Search for the cell housing the specified text and yield its [x, y] center coordinate. 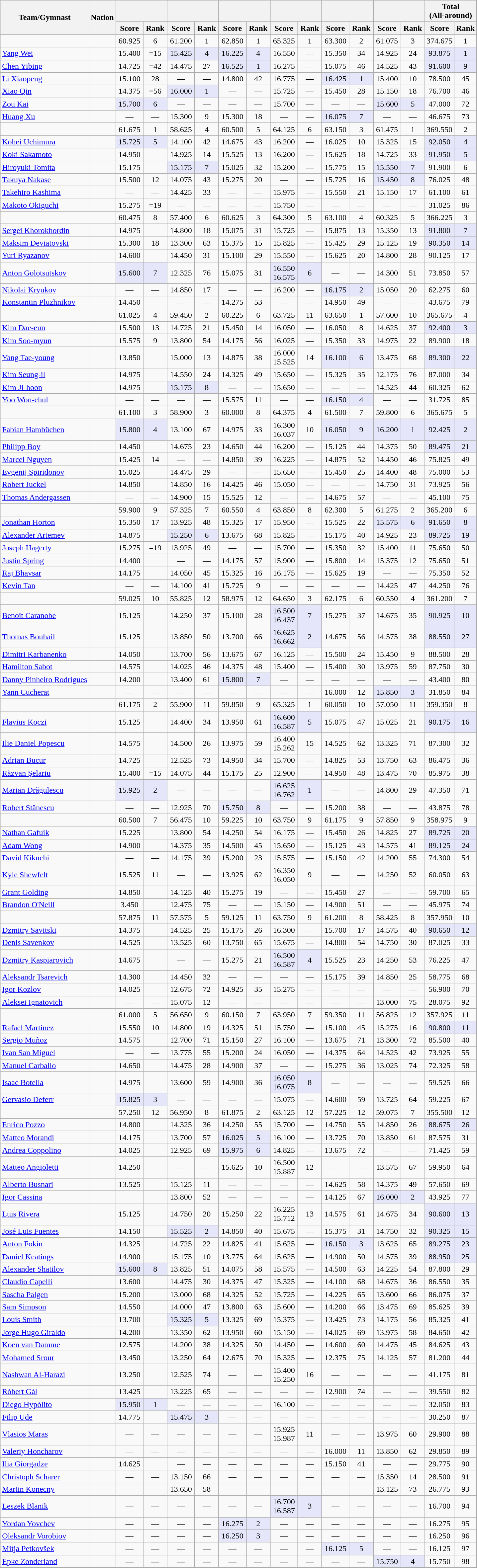
Diego Hypólito [45, 1404]
59.025 [130, 598]
Alexander Shatilov [45, 1269]
28.075 [440, 1002]
Yang Tae-young [45, 357]
56.950 [181, 1112]
Kim Soo-myun [45, 340]
91 [466, 1476]
Dimitri Karbanenko [45, 654]
61.875 [233, 1112]
16.30016.037 [284, 430]
80 [466, 679]
61.675 [130, 129]
Nikolai Kryukov [45, 290]
Chen Yibing [45, 66]
Claudio Capelli [45, 1282]
58.425 [387, 917]
60.225 [233, 315]
59.700 [440, 892]
Li Xiaopeng [45, 79]
16.700 [440, 1506]
Benoît Caranobe [45, 615]
89.475 [440, 447]
Thomas Bouhail [45, 637]
15.925 [130, 790]
14.775 [130, 1417]
359.350 [440, 705]
76.025 [440, 180]
Thomas Andergassen [45, 497]
357.925 [440, 1015]
Mohamed Srour [45, 1358]
Konstantin Pluzhnikov [45, 302]
Sam Simpson [45, 1307]
15.850 [387, 692]
12.700 [181, 1040]
Dzmitry Savitski [45, 930]
12.575 [130, 1345]
88.675 [440, 1125]
76.225 [440, 960]
Robert Stănescu [45, 807]
56.900 [440, 989]
13.025 [387, 1065]
43.875 [440, 807]
87.750 [440, 667]
91.650 [440, 522]
Ilia Giorgadze [45, 1464]
16.70016.587 [284, 1506]
16.525 [233, 66]
63.125 [284, 1112]
92.425 [440, 430]
63.100 [335, 218]
Robert Juckel [45, 485]
16.55016.575 [284, 273]
Igor Cassina [45, 1197]
Kevin Tan [45, 586]
84.625 [440, 1345]
Andrea Coppolino [45, 1150]
Kim Ji-hoon [45, 387]
55.825 [181, 598]
43.925 [440, 1197]
59.350 [335, 1015]
59.125 [233, 917]
31.850 [440, 692]
Yang Wei [45, 53]
14.000 [181, 1307]
15.475 [181, 1417]
Hiroyuki Tomita [45, 167]
86.475 [440, 760]
Denis Savenkov [45, 943]
14.150 [130, 1231]
29.850 [440, 1451]
Total(All-around) [451, 11]
15.875 [335, 230]
Jonathan Horton [45, 522]
Kim Seung-il [45, 374]
57.850 [387, 820]
57.325 [181, 510]
Filip Ude [45, 1417]
63.150 [335, 129]
61.500 [335, 413]
90.175 [440, 722]
Team/Gymnast [45, 17]
Răzvan Șelariu [45, 773]
90.600 [440, 1214]
59.450 [181, 315]
81 [466, 1375]
16.60016.587 [284, 722]
87 [466, 1417]
Matteo Morandi [45, 1137]
87.000 [440, 374]
15.900 [284, 560]
46.675 [440, 117]
75.825 [440, 459]
Oleksandr Vorobiov [45, 1536]
13.125 [387, 1489]
13.400 [181, 679]
28.500 [440, 1476]
63.650 [335, 315]
76.700 [440, 91]
87.800 [440, 1269]
Takehiro Kashima [45, 193]
16.22515.712 [284, 1214]
Rafael Martínez [45, 1027]
Aleksandr Tsarevich [45, 977]
58.775 [440, 977]
90.800 [440, 1027]
90.325 [440, 1231]
=42 [155, 66]
71.425 [440, 1150]
Hamilton Sabot [45, 667]
58.900 [181, 413]
Kōhei Uchimura [45, 142]
56.475 [181, 820]
61.475 [387, 129]
13.650 [181, 1489]
88 [466, 1434]
Anton Fokin [45, 1244]
57.875 [130, 917]
12.175 [387, 374]
89.900 [440, 340]
Nathan Gafuik [45, 832]
Adam Wong [45, 845]
Ivan San Miguel [45, 1053]
47.350 [440, 790]
88.950 [440, 1256]
Kim Dae-eun [45, 328]
Mitja Petkovšek [45, 1549]
63.850 [284, 510]
43.400 [440, 679]
Xiao Qin [45, 91]
92.050 [440, 142]
Christoph Scharer [45, 1476]
58.625 [181, 129]
16.00015.525 [284, 357]
59.850 [233, 705]
95 [466, 1523]
16.550 [284, 53]
Yoo Won-chul [45, 400]
15.775 [335, 167]
32.050 [440, 1404]
59.800 [387, 413]
75.000 [440, 472]
59.075 [387, 1112]
José Luis Fuentes [45, 1231]
Fabian Hambüchen [45, 430]
59.950 [440, 1167]
365.200 [440, 510]
91.950 [440, 154]
Yordan Yovchev [45, 1523]
58.975 [233, 598]
61.075 [387, 41]
98 [466, 1561]
16.05016.075 [284, 1083]
Igor Kozlov [45, 989]
93 [466, 1489]
45.100 [440, 497]
72.325 [440, 1065]
88.550 [440, 637]
Enrico Pozzo [45, 1125]
=56 [155, 91]
86 [466, 205]
15.225 [130, 832]
Flavius Koczi [45, 722]
60.475 [130, 218]
91.900 [440, 167]
57.050 [387, 705]
Adrian Bucur [45, 760]
Isaac Botella [45, 1083]
91.600 [440, 66]
56.825 [387, 1015]
92 [466, 1002]
Sascha Palgen [45, 1294]
Philipp Boy [45, 447]
89.125 [440, 845]
78.500 [440, 79]
Manuel Carballo [45, 1065]
78 [466, 807]
Valeriy Honcharov [45, 1451]
29.900 [440, 1434]
31.025 [440, 205]
374.675 [440, 41]
61.000 [130, 1015]
84 [466, 692]
26.775 [440, 1489]
13.100 [181, 430]
43.675 [440, 302]
57.650 [440, 1184]
12.325 [181, 273]
57.250 [130, 1112]
Makoto Okiguchi [45, 205]
44.250 [440, 586]
Marcel Nguyen [45, 459]
David Kikuchi [45, 858]
47.000 [440, 104]
57.400 [181, 218]
96 [466, 1536]
Sergio Muñoz [45, 1040]
86.075 [440, 1294]
Matteo Angioletti [45, 1167]
16.62516.662 [284, 637]
16.075 [335, 117]
90.925 [440, 615]
62.275 [440, 290]
61.275 [387, 510]
90 [466, 1464]
85.975 [440, 773]
358.975 [440, 820]
93.875 [440, 53]
13.225 [181, 1392]
Leszek Blanik [45, 1506]
16.35016.050 [284, 875]
Brandon O'Neill [45, 905]
57.225 [335, 1112]
62.850 [233, 41]
82 [466, 1392]
92.400 [440, 328]
357.950 [440, 917]
15.92515.987 [284, 1434]
60.925 [130, 41]
15.000 [181, 357]
Yuri Ryazanov [45, 256]
57.600 [387, 315]
16.62516.762 [284, 790]
16.50016.437 [284, 615]
Maksim Deviatovski [45, 243]
Koki Sakamoto [45, 154]
12.375 [335, 1358]
63.950 [284, 1015]
16.50016.587 [284, 960]
Koen van Damme [45, 1345]
88.500 [440, 654]
16.40015.262 [284, 744]
13.350 [181, 1332]
Anton Golotsutskov [45, 273]
Nashwan Al-Harazi [45, 1375]
355.500 [440, 1112]
366.225 [440, 218]
369.550 [440, 129]
62.175 [335, 598]
29.775 [440, 1464]
56.650 [181, 1015]
Danny Pinheiro Rodrigues [45, 679]
Aleksei Ignatovich [45, 1002]
85 [466, 400]
13.575 [387, 1167]
Alberto Busnari [45, 1184]
77 [466, 1197]
61.025 [130, 315]
16.775 [284, 79]
Sergei Khorokhordin [45, 230]
60.150 [233, 1015]
Daniel Keatings [45, 1256]
63.300 [335, 41]
15.40015.250 [284, 1375]
Nation [102, 17]
14.275 [233, 302]
81.200 [440, 1358]
89.300 [440, 357]
45.975 [440, 905]
Zou Kai [45, 104]
13.625 [387, 1244]
13.825 [181, 1269]
90.350 [440, 243]
Justin Spring [45, 560]
Epke Zonderland [45, 1561]
64.650 [284, 598]
87.025 [440, 943]
91.800 [440, 230]
64.375 [284, 413]
3.450 [130, 905]
13.150 [181, 1476]
Ilie Daniel Popescu [45, 744]
Alexander Artemev [45, 535]
75.350 [440, 573]
Jorge Hugo Giraldo [45, 1332]
Luis Rivera [45, 1214]
89.275 [440, 1244]
Róbert Gál [45, 1392]
64.125 [284, 129]
55.900 [181, 705]
59.525 [440, 1083]
Louis Smith [45, 1320]
Vlasios Maras [45, 1434]
87.575 [440, 1137]
Joseph Hagerty [45, 548]
Takuya Nakase [45, 180]
Kyle Shewfelt [45, 875]
Evgenij Spiridonov [45, 472]
84.650 [440, 1332]
60.000 [233, 413]
87.300 [440, 744]
79 [466, 302]
41.175 [440, 1375]
85.325 [440, 1320]
62.300 [335, 510]
39.550 [440, 1392]
Gervasio Deferr [45, 1100]
57.575 [181, 917]
73.850 [440, 273]
85.625 [440, 1307]
361.200 [440, 598]
31.725 [440, 400]
16.425 [335, 79]
30.250 [440, 1417]
89 [466, 1451]
16.50015.887 [284, 1167]
63.725 [284, 315]
Dzmitry Kaspiarovich [45, 960]
74.300 [440, 858]
90.125 [440, 256]
Grant Golding [45, 892]
12.475 [181, 905]
64.300 [284, 218]
13.450 [130, 1358]
86.550 [440, 1282]
83 [466, 1404]
Huang Xu [45, 117]
94 [466, 1506]
Raj Bhavsar [45, 573]
Yann Cucherat [45, 692]
16.300 [284, 930]
60.625 [233, 218]
Marian Drăgulescu [45, 790]
97 [466, 1549]
85.500 [440, 1040]
90.650 [440, 930]
59.900 [130, 510]
Martin Konecny [45, 1489]
